Pinpoint the cell where the given text exists, returning its (X, Y) midpoint coordinate. 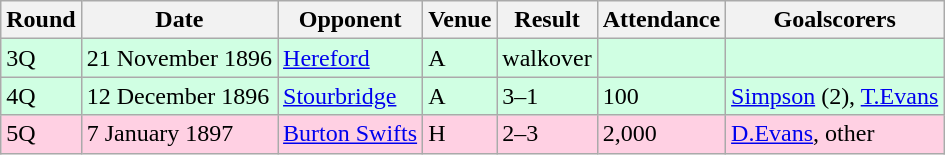
12 December 1896 (179, 96)
100 (661, 96)
Hereford (350, 58)
2,000 (661, 134)
Goalscorers (835, 20)
Result (547, 20)
Burton Swifts (350, 134)
2–3 (547, 134)
Stourbridge (350, 96)
3–1 (547, 96)
3Q (41, 58)
4Q (41, 96)
Attendance (661, 20)
H (460, 134)
7 January 1897 (179, 134)
walkover (547, 58)
Date (179, 20)
21 November 1896 (179, 58)
5Q (41, 134)
Venue (460, 20)
D.Evans, other (835, 134)
Round (41, 20)
Opponent (350, 20)
Simpson (2), T.Evans (835, 96)
